Output the [X, Y] coordinate of the center of the cell containing the given text.  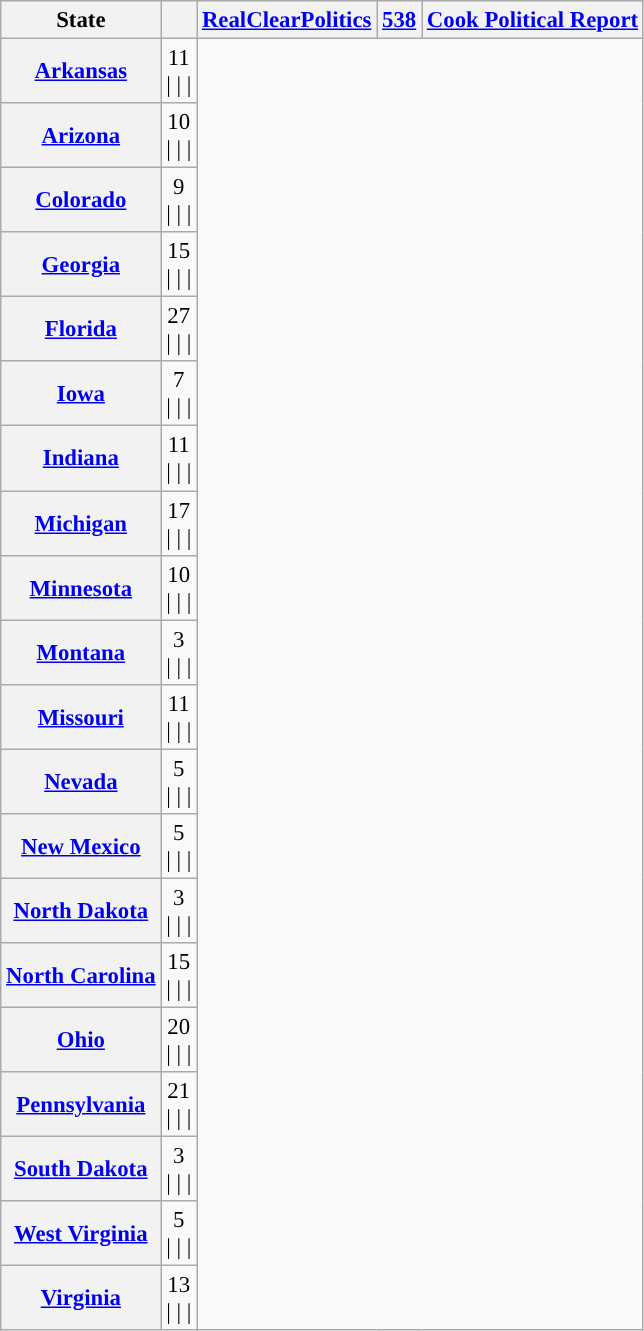
Michigan [81, 524]
South Dakota [81, 1170]
West Virginia [81, 1234]
21 | | | [179, 1104]
State [81, 20]
Pennsylvania [81, 1104]
RealClearPolitics [287, 20]
Colorado [81, 200]
Minnesota [81, 588]
Florida [81, 330]
North Carolina [81, 976]
Nevada [81, 782]
17 | | | [179, 524]
13 | | | [179, 1298]
New Mexico [81, 846]
Ohio [81, 1040]
7 | | | [179, 394]
9 | | | [179, 200]
538 [400, 20]
20 | | | [179, 1040]
Virginia [81, 1298]
Montana [81, 652]
Indiana [81, 458]
Georgia [81, 264]
27 | | | [179, 330]
Arkansas [81, 72]
Iowa [81, 394]
North Dakota [81, 910]
Cook Political Report [533, 20]
Missouri [81, 716]
Arizona [81, 136]
